Pinpoint the cell where the given text exists, returning its (X, Y) midpoint coordinate. 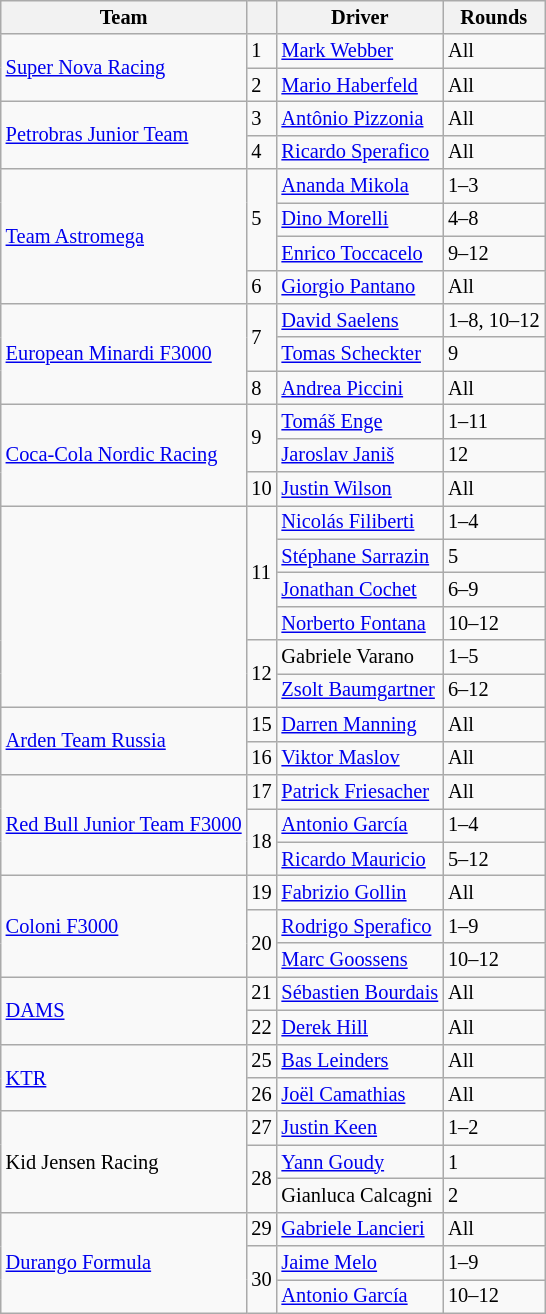
Antônio Pizzonia (360, 118)
5–12 (494, 859)
KTR (124, 1078)
30 (261, 1280)
Fabrizio Gollin (360, 892)
Darren Manning (360, 724)
Coloni F3000 (124, 926)
Marc Goossens (360, 960)
1–2 (494, 1128)
Nicolás Filiberti (360, 522)
Kid Jensen Racing (124, 1162)
Derek Hill (360, 1027)
22 (261, 1027)
Bas Leinders (360, 1061)
Ananda Mikola (360, 186)
Petrobras Junior Team (124, 134)
Mark Webber (360, 51)
26 (261, 1094)
Coca-Cola Nordic Racing (124, 454)
Ricardo Sperafico (360, 152)
David Saelens (360, 320)
Jaime Melo (360, 1263)
DAMS (124, 1010)
Red Bull Junior Team F3000 (124, 824)
Yann Goudy (360, 1162)
6–9 (494, 589)
Sébastien Bourdais (360, 993)
Gianluca Calcagni (360, 1195)
Joël Camathias (360, 1094)
1–5 (494, 657)
4 (261, 152)
Giorgio Pantano (360, 287)
Ricardo Mauricio (360, 859)
10 (261, 489)
Justin Wilson (360, 489)
25 (261, 1061)
Jonathan Cochet (360, 589)
Patrick Friesacher (360, 791)
6–12 (494, 690)
Tomas Scheckter (360, 354)
3 (261, 118)
Team Astromega (124, 236)
Rounds (494, 17)
Justin Keen (360, 1128)
Enrico Toccacelo (360, 253)
Rodrigo Sperafico (360, 926)
7 (261, 336)
27 (261, 1128)
19 (261, 892)
9–12 (494, 253)
20 (261, 942)
Super Nova Racing (124, 68)
Mario Haberfeld (360, 85)
Durango Formula (124, 1262)
Driver (360, 17)
28 (261, 1178)
Stéphane Sarrazin (360, 556)
1–8, 10–12 (494, 320)
Viktor Maslov (360, 758)
18 (261, 842)
Arden Team Russia (124, 740)
1–11 (494, 421)
16 (261, 758)
29 (261, 1229)
Gabriele Varano (360, 657)
Team (124, 17)
Dino Morelli (360, 219)
European Minardi F3000 (124, 354)
11 (261, 572)
1–3 (494, 186)
Jaroslav Janiš (360, 455)
Tomáš Enge (360, 421)
Zsolt Baumgartner (360, 690)
Andrea Piccini (360, 388)
8 (261, 388)
21 (261, 993)
17 (261, 791)
Gabriele Lancieri (360, 1229)
4–8 (494, 219)
6 (261, 287)
15 (261, 724)
Norberto Fontana (360, 623)
